Pinpoint the cell where the given text exists, returning its (X, Y) midpoint coordinate. 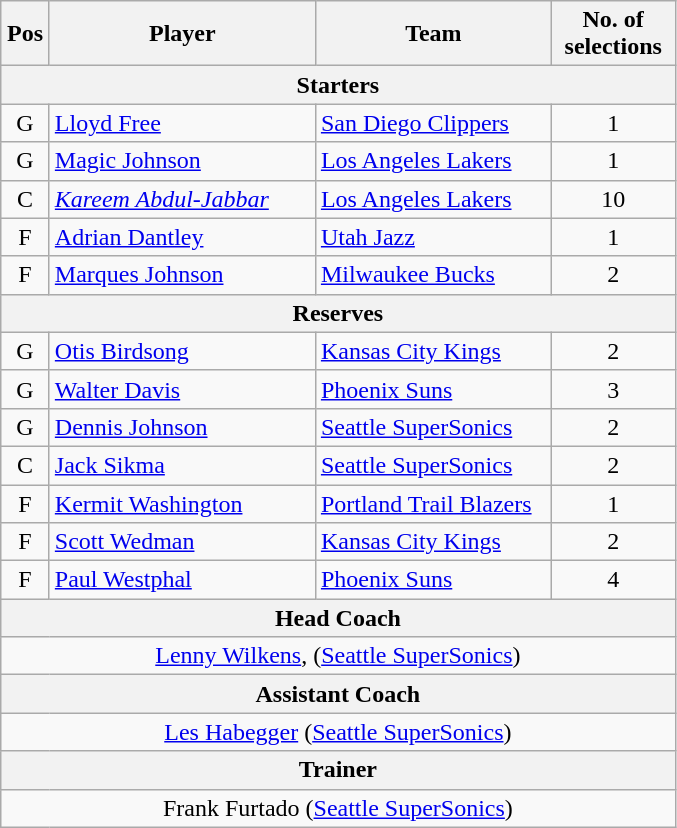
Magic Johnson (182, 161)
4 (613, 580)
Scott Wedman (182, 542)
Milwaukee Bucks (433, 275)
Starters (338, 85)
No. of selections (613, 34)
Kareem Abdul-Jabbar (182, 199)
Lenny Wilkens, (Seattle SuperSonics) (338, 656)
3 (613, 389)
Kermit Washington (182, 503)
Walter Davis (182, 389)
Portland Trail Blazers (433, 503)
San Diego Clippers (433, 123)
Lloyd Free (182, 123)
Head Coach (338, 618)
Otis Birdsong (182, 351)
Team (433, 34)
Les Habegger (Seattle SuperSonics) (338, 732)
Dennis Johnson (182, 427)
Assistant Coach (338, 694)
Paul Westphal (182, 580)
Jack Sikma (182, 465)
Adrian Dantley (182, 237)
Frank Furtado (Seattle SuperSonics) (338, 808)
Player (182, 34)
Marques Johnson (182, 275)
Trainer (338, 770)
Utah Jazz (433, 237)
10 (613, 199)
Pos (26, 34)
Reserves (338, 313)
